Identify which cell holds the provided text, then report its [X, Y] central coordinate. 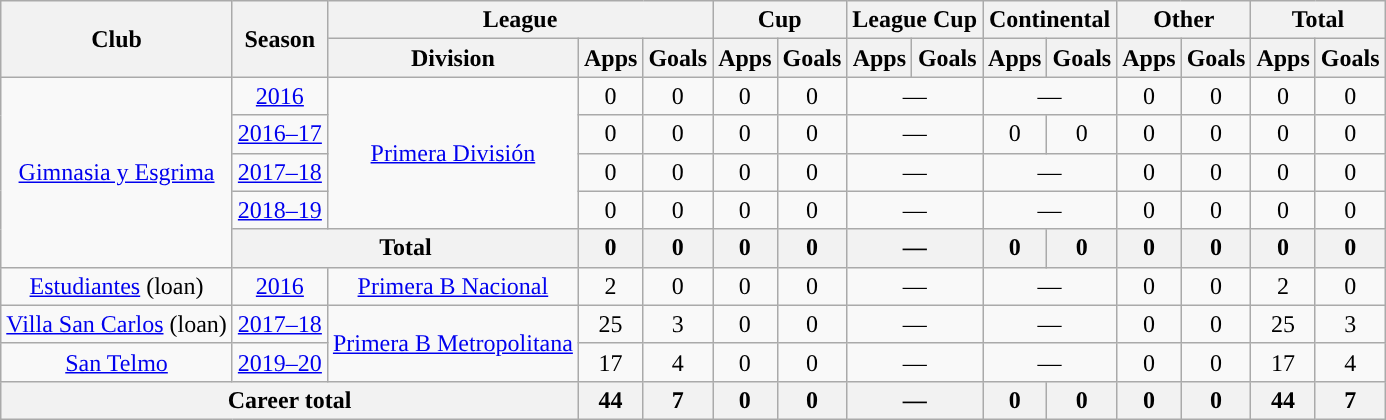
Season [280, 39]
Career total [290, 400]
2019–20 [280, 362]
Cup [780, 20]
League [520, 20]
Villa San Carlos (loan) [117, 324]
2016–17 [280, 134]
Gimnasia y Esgrima [117, 172]
2018–19 [280, 210]
Estudiantes (loan) [117, 286]
League Cup [915, 20]
Primera División [452, 153]
Other [1184, 20]
San Telmo [117, 362]
Continental [1050, 20]
Club [117, 39]
Primera B Metropolitana [452, 343]
Primera B Nacional [452, 286]
Division [452, 58]
